Search for the cell housing the specified text and yield its [x, y] center coordinate. 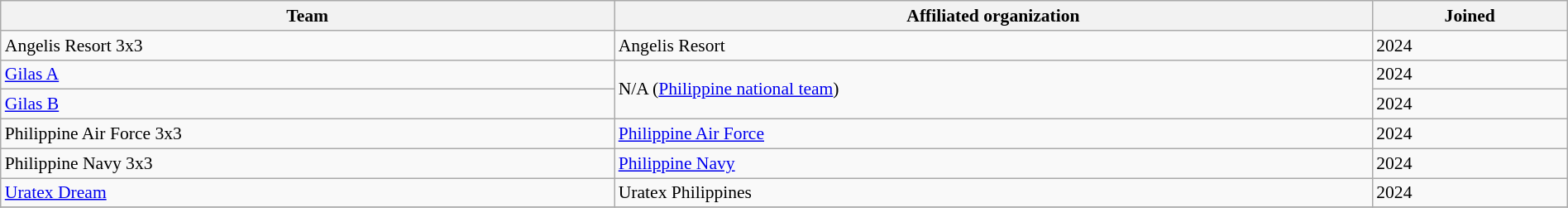
Philippine Air Force 3x3 [308, 134]
Gilas A [308, 75]
Angelis Resort 3x3 [308, 46]
Uratex Dream [308, 193]
Joined [1470, 16]
N/A (Philippine national team) [994, 89]
Philippine Air Force [994, 134]
Gilas B [308, 104]
Uratex Philippines [994, 193]
Team [308, 16]
Affiliated organization [994, 16]
Philippine Navy 3x3 [308, 163]
Angelis Resort [994, 46]
Philippine Navy [994, 163]
